Search for the cell housing the specified text and yield its [X, Y] center coordinate. 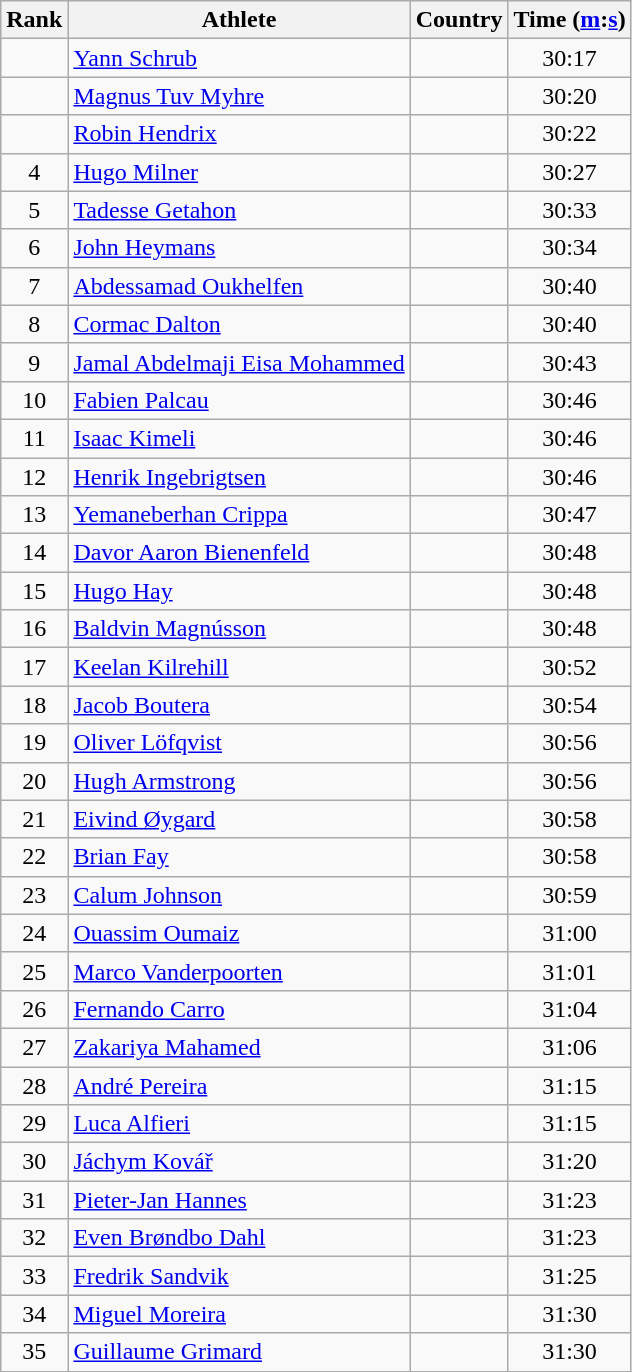
15 [34, 591]
31:06 [570, 1047]
5 [34, 210]
22 [34, 857]
Country [459, 20]
Even Brøndbo Dahl [239, 1238]
31:25 [570, 1276]
Oliver Löfqvist [239, 743]
Calum Johnson [239, 895]
John Heymans [239, 248]
Guillaume Grimard [239, 1352]
32 [34, 1238]
13 [34, 515]
31 [34, 1200]
Athlete [239, 20]
31:00 [570, 933]
30 [34, 1162]
30:22 [570, 134]
Fabien Palcau [239, 400]
30:27 [570, 172]
30:54 [570, 705]
Davor Aaron Bienenfeld [239, 553]
10 [34, 400]
29 [34, 1124]
Jáchym Kovář [239, 1162]
8 [34, 324]
12 [34, 477]
Magnus Tuv Myhre [239, 96]
Luca Alfieri [239, 1124]
Isaac Kimeli [239, 438]
21 [34, 819]
Keelan Kilrehill [239, 667]
9 [34, 362]
25 [34, 971]
30:52 [570, 667]
Pieter-Jan Hannes [239, 1200]
30:34 [570, 248]
Robin Hendrix [239, 134]
Hugo Milner [239, 172]
Fernando Carro [239, 1009]
11 [34, 438]
Fredrik Sandvik [239, 1276]
30:33 [570, 210]
Hugh Armstrong [239, 781]
30:59 [570, 895]
Yann Schrub [239, 58]
19 [34, 743]
Cormac Dalton [239, 324]
28 [34, 1085]
30:17 [570, 58]
Zakariya Mahamed [239, 1047]
30:20 [570, 96]
33 [34, 1276]
16 [34, 629]
26 [34, 1009]
Baldvin Magnússon [239, 629]
24 [34, 933]
Jacob Boutera [239, 705]
34 [34, 1314]
31:01 [570, 971]
Abdessamad Oukhelfen [239, 286]
Hugo Hay [239, 591]
Henrik Ingebrigtsen [239, 477]
14 [34, 553]
27 [34, 1047]
André Pereira [239, 1085]
6 [34, 248]
31:20 [570, 1162]
Time (m:s) [570, 20]
7 [34, 286]
Eivind Øygard [239, 819]
Rank [34, 20]
Ouassim Oumaiz [239, 933]
31:04 [570, 1009]
23 [34, 895]
Tadesse Getahon [239, 210]
Yemaneberhan Crippa [239, 515]
35 [34, 1352]
17 [34, 667]
4 [34, 172]
Marco Vanderpoorten [239, 971]
Brian Fay [239, 857]
30:43 [570, 362]
Miguel Moreira [239, 1314]
30:47 [570, 515]
20 [34, 781]
Jamal Abdelmaji Eisa Mohammed [239, 362]
18 [34, 705]
